Return (X, Y) of the center of cell containing provided text 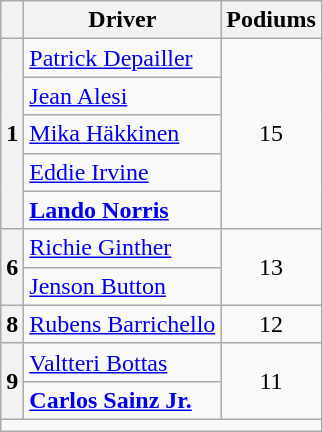
Carlos Sainz Jr. (122, 400)
11 (271, 381)
Podiums (271, 20)
Lando Norris (122, 210)
Driver (122, 20)
15 (271, 134)
13 (271, 267)
Rubens Barrichello (122, 324)
Eddie Irvine (122, 172)
Richie Ginther (122, 248)
8 (12, 324)
6 (12, 267)
Valtteri Bottas (122, 362)
Jean Alesi (122, 96)
1 (12, 134)
12 (271, 324)
Jenson Button (122, 286)
Patrick Depailler (122, 58)
Mika Häkkinen (122, 134)
9 (12, 381)
